Pinpoint the cell where the given text exists, returning its [X, Y] midpoint coordinate. 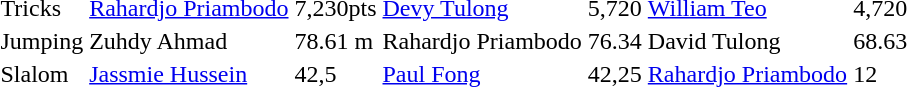
Rahardjo Priambodo [482, 41]
David Tulong [747, 41]
Zuhdy Ahmad [189, 41]
78.61 m [336, 41]
76.34 [614, 41]
